Identify which cell holds the provided text, then report its (X, Y) central coordinate. 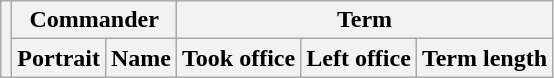
Commander (94, 20)
Left office (359, 58)
Term length (484, 58)
Name (140, 58)
Term (365, 20)
Took office (239, 58)
Portrait (59, 58)
